Capture the cell that displays the provided text and extract its [x, y] central coordinate. 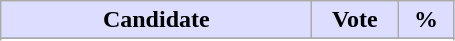
% [426, 20]
Candidate [156, 20]
Vote [355, 20]
